Determine the [x, y] coordinate at the center of the cell enclosing the given text.  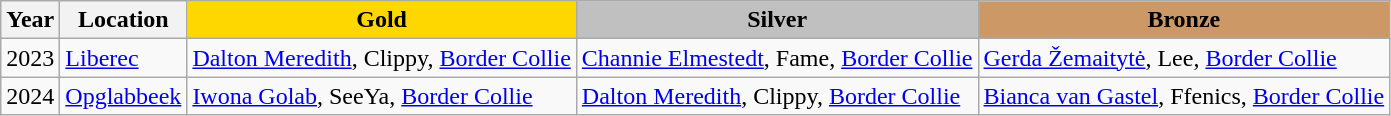
Channie Elmestedt, Fame, Border Collie [777, 58]
Bronze [1184, 20]
Gold [382, 20]
Iwona Golab, SeeYa, Border Collie [382, 96]
2023 [30, 58]
Opglabbeek [124, 96]
Year [30, 20]
Liberec [124, 58]
Silver [777, 20]
Location [124, 20]
Gerda Žemaitytė, Lee, Border Collie [1184, 58]
Bianca van Gastel, Ffenics, Border Collie [1184, 96]
2024 [30, 96]
